Return the (X, Y) coordinate for the center point of the cell that contains the specified text.  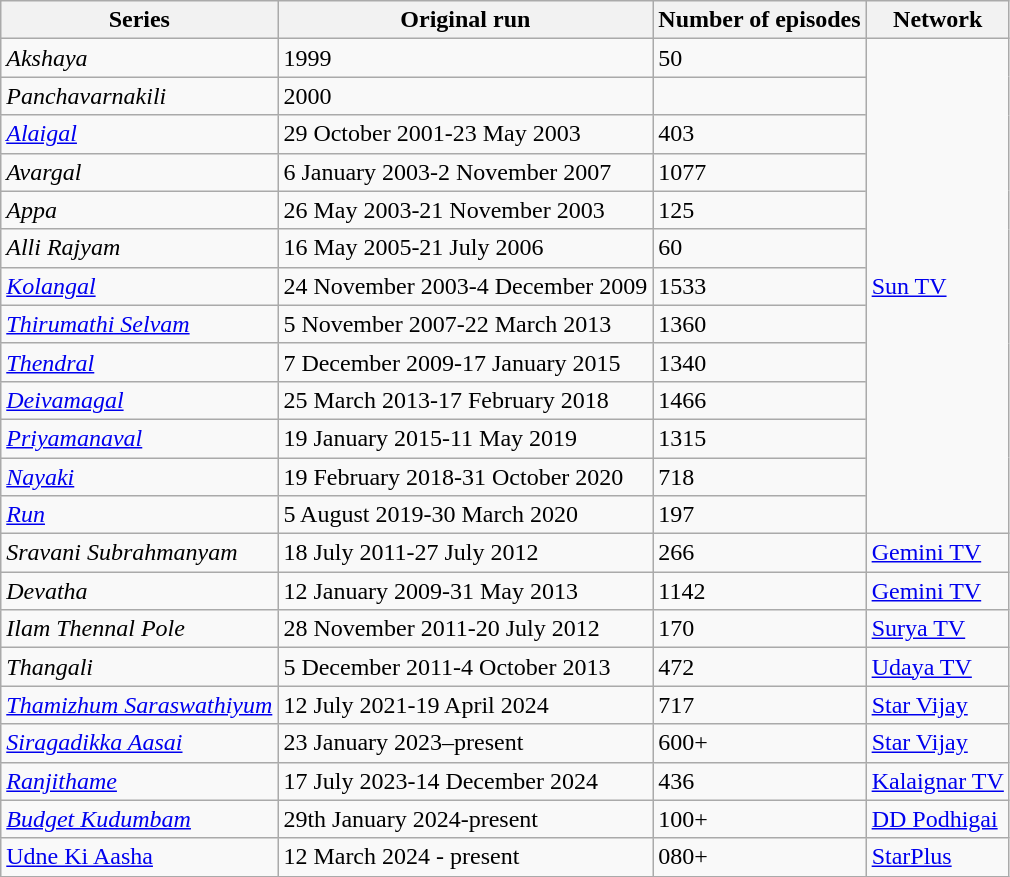
Original run (466, 20)
Thirumathi Selvam (140, 324)
StarPlus (938, 857)
1360 (760, 324)
717 (760, 705)
1142 (760, 591)
Alli Rajyam (140, 248)
17 July 2023-14 December 2024 (466, 781)
472 (760, 667)
Devatha (140, 591)
12 March 2024 - present (466, 857)
Ilam Thennal Pole (140, 629)
Sun TV (938, 286)
Series (140, 20)
Udaya TV (938, 667)
50 (760, 58)
29 October 2001-23 May 2003 (466, 134)
Thamizhum Saraswathiyum (140, 705)
12 January 2009-31 May 2013 (466, 591)
Udne Ki Aasha (140, 857)
Kalaignar TV (938, 781)
1315 (760, 438)
Run (140, 515)
Avargal (140, 172)
436 (760, 781)
18 July 2011-27 July 2012 (466, 553)
25 March 2013-17 February 2018 (466, 400)
2000 (466, 96)
5 August 2019-30 March 2020 (466, 515)
Thangali (140, 667)
24 November 2003-4 December 2009 (466, 286)
125 (760, 210)
29th January 2024-present (466, 819)
600+ (760, 743)
403 (760, 134)
5 December 2011-4 October 2013 (466, 667)
DD Podhigai (938, 819)
266 (760, 553)
19 January 2015-11 May 2019 (466, 438)
Nayaki (140, 477)
19 February 2018-31 October 2020 (466, 477)
1077 (760, 172)
Kolangal (140, 286)
100+ (760, 819)
Number of episodes (760, 20)
718 (760, 477)
Siragadikka Aasai (140, 743)
1466 (760, 400)
16 May 2005-21 July 2006 (466, 248)
170 (760, 629)
197 (760, 515)
28 November 2011-20 July 2012 (466, 629)
Ranjithame (140, 781)
7 December 2009-17 January 2015 (466, 362)
1533 (760, 286)
Deivamagal (140, 400)
5 November 2007-22 March 2013 (466, 324)
6 January 2003-2 November 2007 (466, 172)
60 (760, 248)
Akshaya (140, 58)
Budget Kudumbam (140, 819)
Sravani Subrahmanyam (140, 553)
12 July 2021-19 April 2024 (466, 705)
080+ (760, 857)
1999 (466, 58)
Surya TV (938, 629)
23 January 2023–present (466, 743)
Thendral (140, 362)
1340 (760, 362)
Network (938, 20)
Appa (140, 210)
Priyamanaval (140, 438)
Alaigal (140, 134)
Panchavarnakili (140, 96)
26 May 2003-21 November 2003 (466, 210)
